Extract the [x, y] coordinate from the center of the cell holding the provided text.  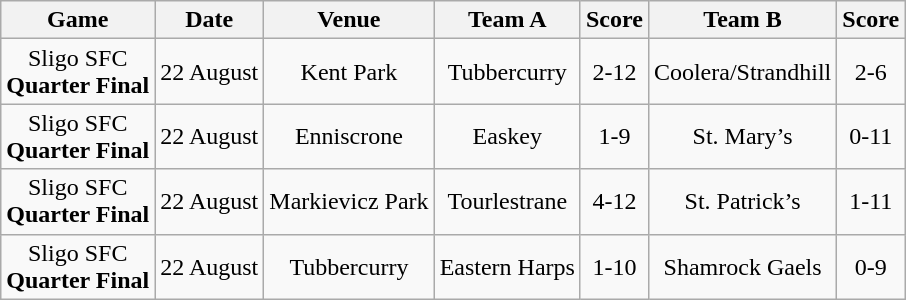
Coolera/Strandhill [742, 72]
St. Mary’s [742, 136]
1-9 [614, 136]
2-12 [614, 72]
2-6 [871, 72]
Game [78, 20]
Markievicz Park [349, 202]
St. Patrick’s [742, 202]
Enniscrone [349, 136]
Easkey [507, 136]
0-9 [871, 266]
0-11 [871, 136]
Eastern Harps [507, 266]
Tourlestrane [507, 202]
4-12 [614, 202]
Shamrock Gaels [742, 266]
Team B [742, 20]
Venue [349, 20]
1-10 [614, 266]
Team A [507, 20]
1-11 [871, 202]
Date [210, 20]
Kent Park [349, 72]
